Identify which cell holds the provided text, then report its (X, Y) central coordinate. 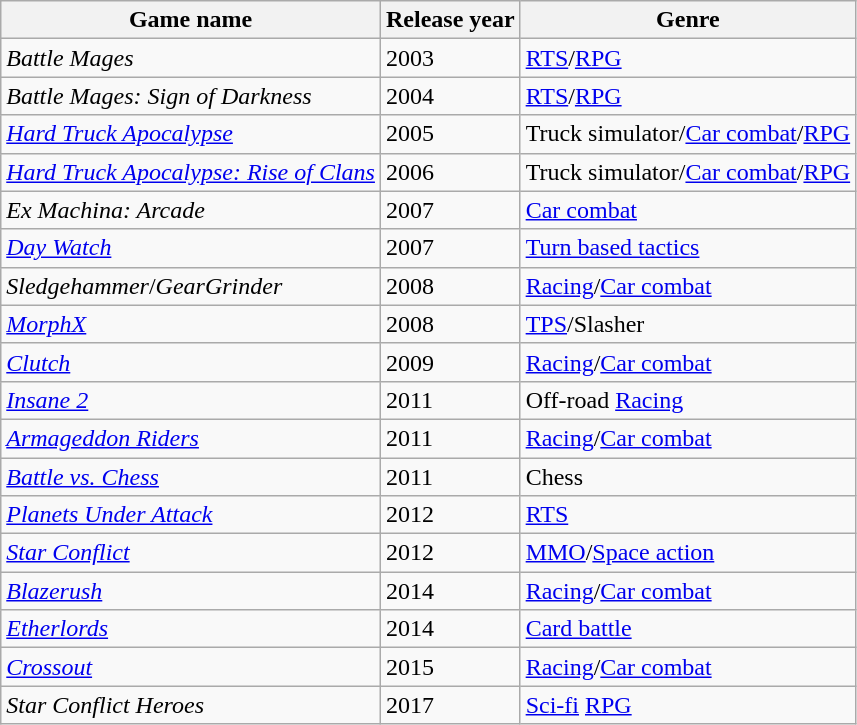
2015 (450, 667)
Card battle (688, 629)
2004 (450, 96)
Armageddon Riders (191, 438)
Ex Machina: Arcade (191, 210)
Battle Mages (191, 58)
Sci-fi RPG (688, 705)
2003 (450, 58)
Hard Truck Apocalypse (191, 134)
MMO/Space action (688, 553)
Insane 2 (191, 400)
Star Conflict Heroes (191, 705)
Game name (191, 20)
Etherlords (191, 629)
2005 (450, 134)
Planets Under Attack (191, 515)
Crossout (191, 667)
2006 (450, 172)
Day Watch (191, 248)
Chess (688, 477)
Hard Truck Apocalypse: Rise of Clans (191, 172)
2009 (450, 362)
Release year (450, 20)
Sledgehammer/GearGrinder (191, 286)
Clutch (191, 362)
Blazerush (191, 591)
MorphX (191, 324)
TPS/Slasher (688, 324)
2017 (450, 705)
Battle Mages: Sign of Darkness (191, 96)
Battle vs. Chess (191, 477)
Off-road Racing (688, 400)
Star Conflict (191, 553)
Turn based tactics (688, 248)
RTS (688, 515)
Car combat (688, 210)
Genre (688, 20)
